Return the [x, y] coordinate for the center point of the cell that contains the specified text.  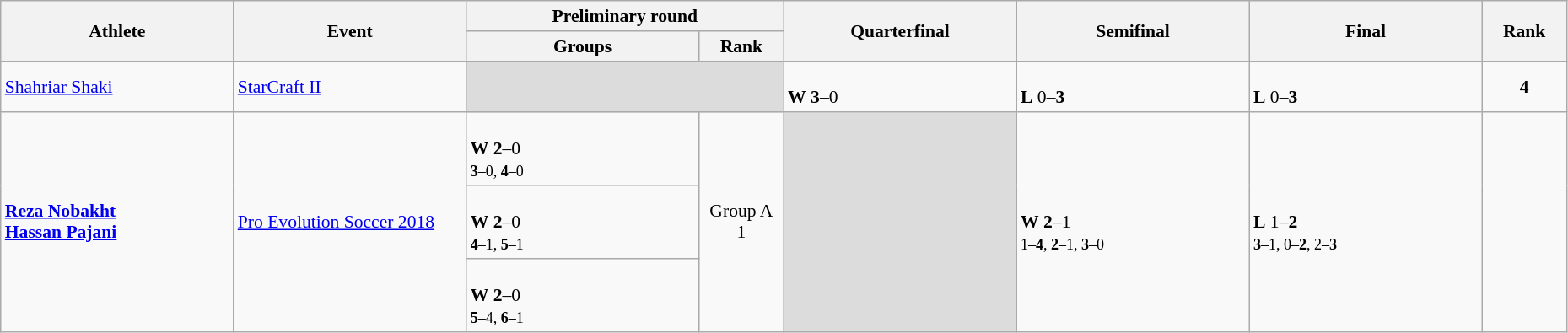
Shahriar Shaki [117, 86]
L 1–23–1, 0–2, 2–3 [1366, 223]
Semifinal [1133, 30]
Event [350, 30]
Groups [583, 46]
4 [1524, 86]
Preliminary round [625, 16]
Athlete [117, 30]
Quarterfinal [900, 30]
Reza NobakhtHassan Pajani [117, 223]
W 2–03–0, 4–0 [583, 150]
Pro Evolution Soccer 2018 [350, 223]
W 2–04–1, 5–1 [583, 223]
W 2–05–4, 6–1 [583, 295]
StarCraft II [350, 86]
Group A1 [741, 223]
Final [1366, 30]
W 2–11–4, 2–1, 3–0 [1133, 223]
W 3–0 [900, 86]
